Return the (x, y) coordinate for the center point of the cell that contains the specified text.  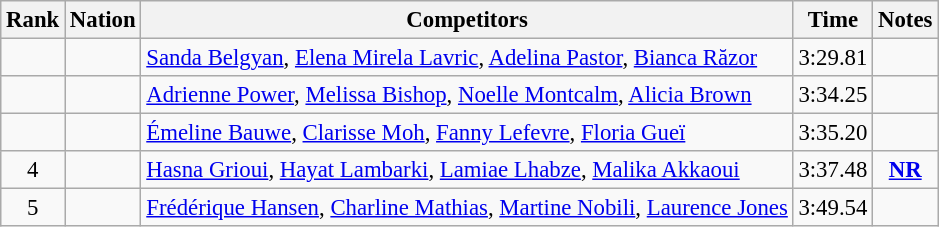
5 (33, 208)
4 (33, 170)
Notes (906, 20)
Nation (103, 20)
Time (833, 20)
Émeline Bauwe, Clarisse Moh, Fanny Lefevre, Floria Gueï (467, 133)
NR (906, 170)
3:29.81 (833, 58)
3:34.25 (833, 95)
Adrienne Power, Melissa Bishop, Noelle Montcalm, Alicia Brown (467, 95)
3:49.54 (833, 208)
Sanda Belgyan, Elena Mirela Lavric, Adelina Pastor, Bianca Răzor (467, 58)
Competitors (467, 20)
3:35.20 (833, 133)
Hasna Grioui, Hayat Lambarki, Lamiae Lhabze, Malika Akkaoui (467, 170)
Rank (33, 20)
3:37.48 (833, 170)
Frédérique Hansen, Charline Mathias, Martine Nobili, Laurence Jones (467, 208)
